Extract the (X, Y) coordinate from the center of the cell holding the provided text.  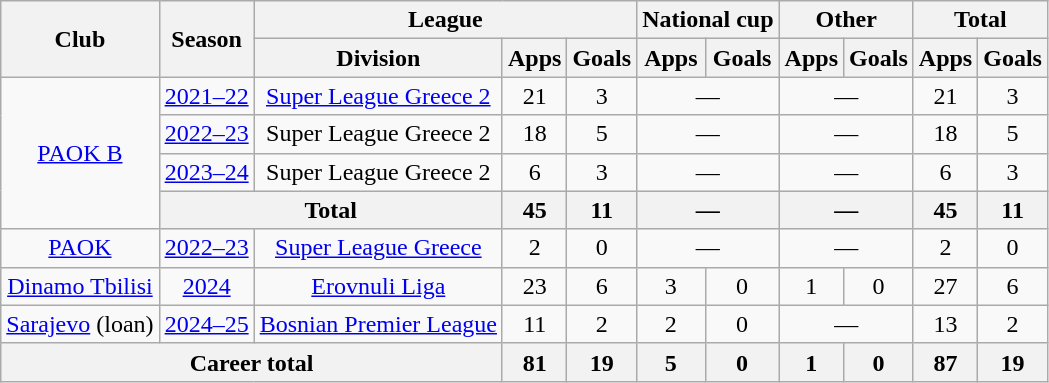
Season (206, 39)
National cup (708, 20)
81 (534, 362)
2021–22 (206, 96)
87 (945, 362)
Other (846, 20)
PAOK (80, 248)
Dinamo Tbilisi (80, 286)
Erovnuli Liga (378, 286)
League (445, 20)
Sarajevo (loan) (80, 324)
2024 (206, 286)
2023–24 (206, 172)
27 (945, 286)
Career total (252, 362)
PAOK B (80, 153)
Super League Greece (378, 248)
2024–25 (206, 324)
23 (534, 286)
Club (80, 39)
Division (378, 58)
Bosnian Premier League (378, 324)
13 (945, 324)
